Detect which cell encompasses the target text, then output its (x, y) center coordinate. 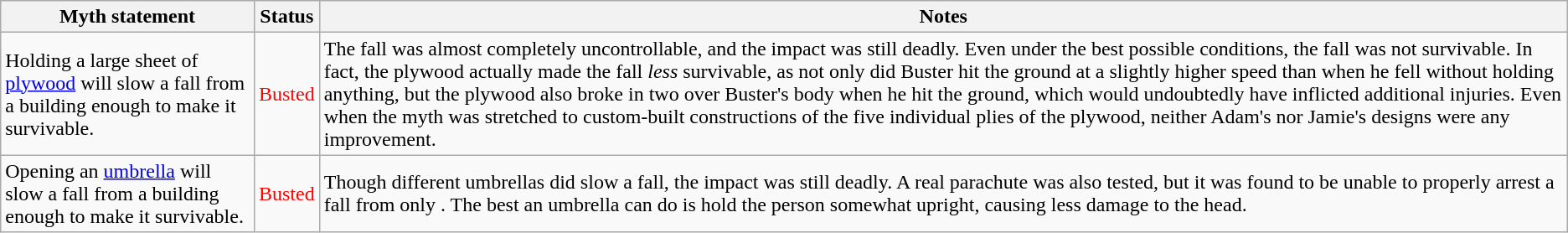
Notes (943, 17)
Opening an umbrella will slow a fall from a building enough to make it survivable. (127, 194)
Myth statement (127, 17)
Status (286, 17)
Holding a large sheet of plywood will slow a fall from a building enough to make it survivable. (127, 94)
